Detect which cell encompasses the target text, then output its (X, Y) center coordinate. 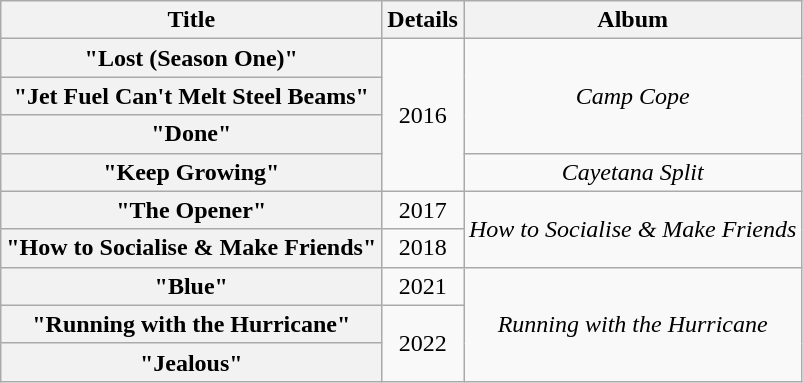
2021 (423, 286)
"Blue" (192, 286)
"Jet Fuel Can't Melt Steel Beams" (192, 96)
Details (423, 20)
"Keep Growing" (192, 172)
2018 (423, 248)
"Lost (Season One)" (192, 58)
"How to Socialise & Make Friends" (192, 248)
How to Socialise & Make Friends (633, 229)
"The Opener" (192, 210)
2017 (423, 210)
"Jealous" (192, 362)
Title (192, 20)
Running with the Hurricane (633, 324)
"Running with the Hurricane" (192, 324)
Album (633, 20)
2022 (423, 343)
Cayetana Split (633, 172)
Camp Cope (633, 96)
2016 (423, 115)
"Done" (192, 134)
